Pinpoint the cell where the given text exists, returning its (x, y) midpoint coordinate. 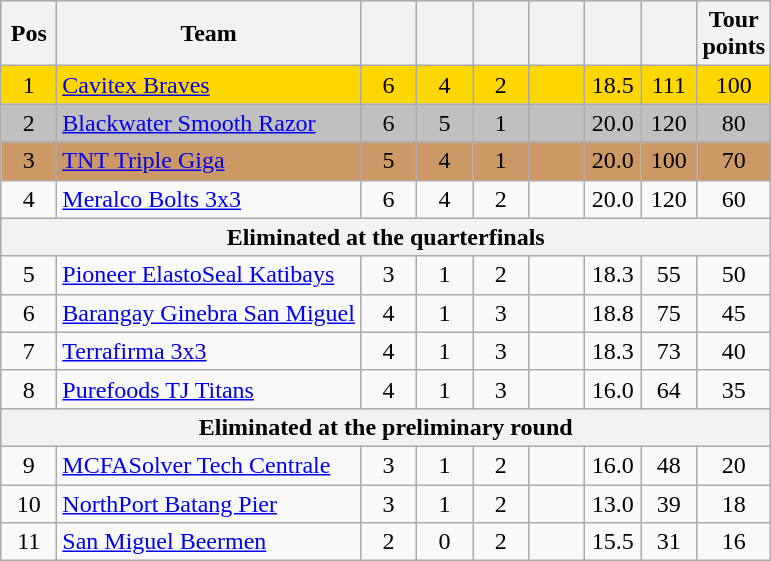
64 (669, 389)
Eliminated at the preliminary round (386, 427)
75 (669, 313)
Pioneer ElastoSeal Katibays (209, 275)
11 (29, 542)
Eliminated at the quarterfinals (386, 237)
Purefoods TJ Titans (209, 389)
7 (29, 351)
111 (669, 85)
Tour points (734, 34)
35 (734, 389)
60 (734, 199)
70 (734, 161)
Terrafirma 3x3 (209, 351)
31 (669, 542)
45 (734, 313)
18.8 (613, 313)
73 (669, 351)
10 (29, 503)
15.5 (613, 542)
16 (734, 542)
18.5 (613, 85)
8 (29, 389)
48 (669, 465)
MCFASolver Tech Centrale (209, 465)
Team (209, 34)
San Miguel Beermen (209, 542)
55 (669, 275)
Barangay Ginebra San Miguel (209, 313)
18 (734, 503)
13.0 (613, 503)
TNT Triple Giga (209, 161)
9 (29, 465)
Meralco Bolts 3x3 (209, 199)
Blackwater Smooth Razor (209, 123)
Cavitex Braves (209, 85)
NorthPort Batang Pier (209, 503)
Pos (29, 34)
50 (734, 275)
40 (734, 351)
0 (445, 542)
80 (734, 123)
39 (669, 503)
20 (734, 465)
